Locate the cell with the specified text and output its [x, y] center coordinate. 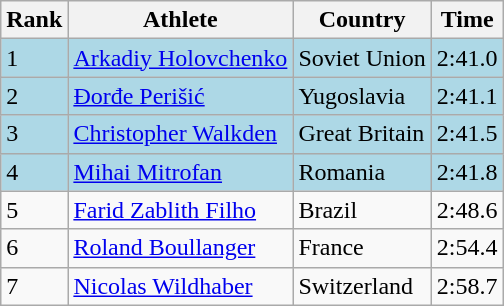
Soviet Union [362, 58]
Yugoslavia [362, 96]
Farid Zablith Filho [180, 210]
Time [467, 20]
Romania [362, 172]
Đorđe Perišić [180, 96]
Arkadiy Holovchenko [180, 58]
Roland Boullanger [180, 248]
5 [34, 210]
Brazil [362, 210]
6 [34, 248]
France [362, 248]
2:41.8 [467, 172]
Athlete [180, 20]
2:41.1 [467, 96]
2:41.5 [467, 134]
2:58.7 [467, 286]
Country [362, 20]
7 [34, 286]
Switzerland [362, 286]
2:48.6 [467, 210]
Rank [34, 20]
Mihai Mitrofan [180, 172]
2 [34, 96]
2:41.0 [467, 58]
Great Britain [362, 134]
2:54.4 [467, 248]
Nicolas Wildhaber [180, 286]
Christopher Walkden [180, 134]
1 [34, 58]
3 [34, 134]
4 [34, 172]
